Return the (x, y) coordinate for the center point of the cell that contains the specified text.  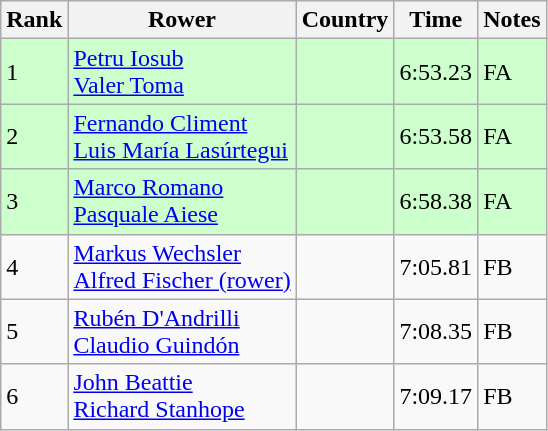
Time (436, 20)
Notes (512, 20)
1 (34, 72)
6:53.23 (436, 72)
2 (34, 136)
Fernando ClimentLuis María Lasúrtegui (182, 136)
Rank (34, 20)
3 (34, 202)
Country (345, 20)
4 (34, 266)
Markus Wechsler Alfred Fischer (rower) (182, 266)
Petru IosubValer Toma (182, 72)
7:09.17 (436, 396)
7:08.35 (436, 332)
7:05.81 (436, 266)
6:58.38 (436, 202)
5 (34, 332)
Rubén D'AndrilliClaudio Guindón (182, 332)
Marco RomanoPasquale Aiese (182, 202)
John BeattieRichard Stanhope (182, 396)
6:53.58 (436, 136)
Rower (182, 20)
6 (34, 396)
